For the text-containing cell, return its midpoint in (X, Y) coordinate format. 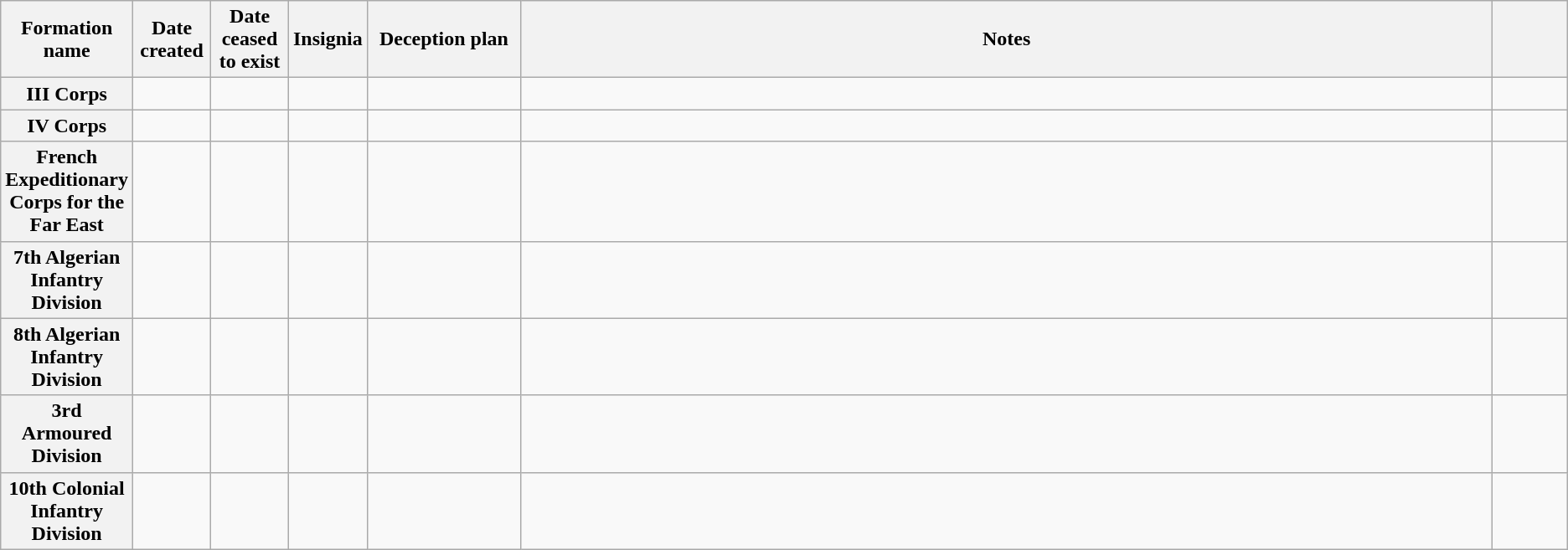
3rd Armoured Division (67, 434)
Notes (1007, 39)
Date ceased to exist (250, 39)
III Corps (67, 94)
8th Algerian Infantry Division (67, 357)
IV Corps (67, 126)
Formation name (67, 39)
French Expeditionary Corps for the Far East (67, 191)
Date created (173, 39)
10th Colonial Infantry Division (67, 511)
Insignia (328, 39)
Deception plan (444, 39)
7th Algerian Infantry Division (67, 280)
